Return (X, Y) of the center of cell containing provided text 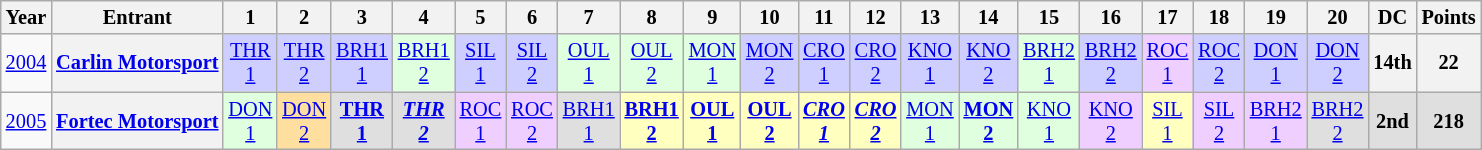
22 (1449, 63)
13 (930, 17)
12 (876, 17)
2nd (1392, 121)
4 (424, 17)
2004 (26, 63)
17 (1168, 17)
6 (532, 17)
16 (1111, 17)
2005 (26, 121)
Entrant (137, 17)
15 (1049, 17)
20 (1338, 17)
14th (1392, 63)
1 (250, 17)
10 (770, 17)
8 (652, 17)
18 (1219, 17)
2 (304, 17)
Year (26, 17)
7 (589, 17)
9 (712, 17)
Points (1449, 17)
Fortec Motorsport (137, 121)
19 (1276, 17)
Carlin Motorsport (137, 63)
218 (1449, 121)
14 (989, 17)
DC (1392, 17)
3 (362, 17)
5 (481, 17)
11 (824, 17)
